Search for the cell housing the specified text and yield its [x, y] center coordinate. 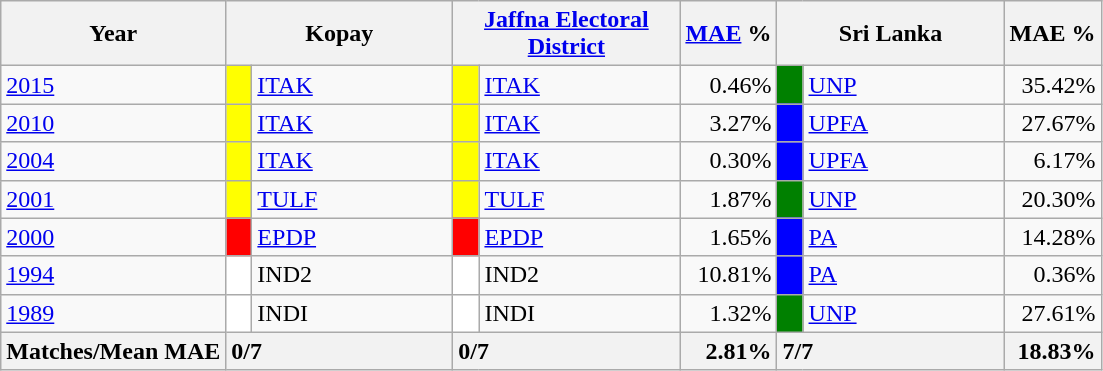
0.46% [728, 85]
20.30% [1052, 199]
3.27% [728, 123]
27.61% [1052, 313]
1.65% [728, 237]
2015 [114, 85]
10.81% [728, 275]
2.81% [728, 351]
1.32% [728, 313]
1994 [114, 275]
35.42% [1052, 85]
0.30% [728, 161]
27.67% [1052, 123]
0.36% [1052, 275]
18.83% [1052, 351]
2010 [114, 123]
2000 [114, 237]
14.28% [1052, 237]
1.87% [728, 199]
Jaffna Electoral District [566, 34]
2001 [114, 199]
1989 [114, 313]
6.17% [1052, 161]
Matches/Mean MAE [114, 351]
7/7 [890, 351]
2004 [114, 161]
Sri Lanka [890, 34]
Year [114, 34]
Kopay [340, 34]
